Locate the cell with the specified text and output its [X, Y] center coordinate. 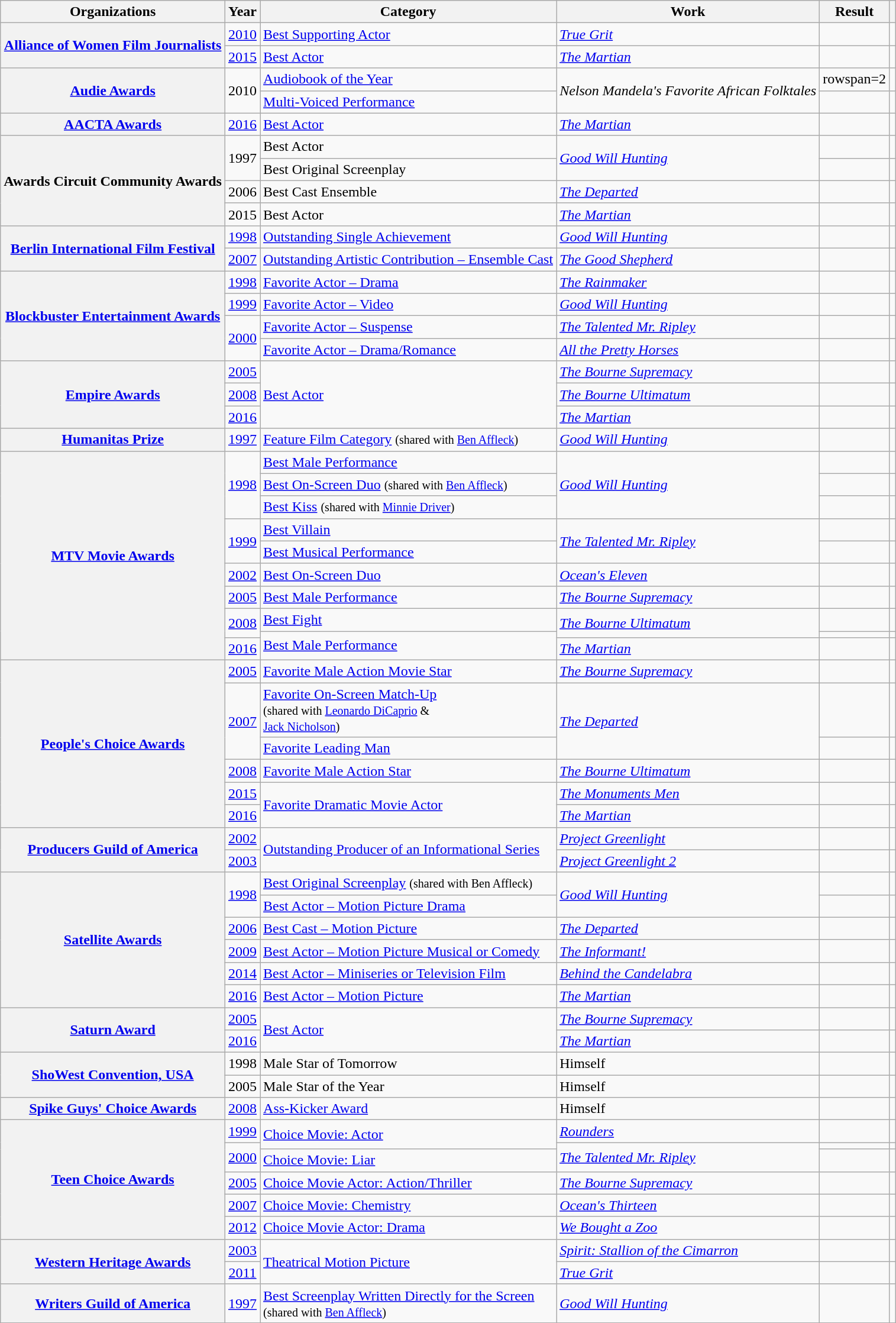
Choice Movie Actor: Action/Thriller [408, 1183]
Project Greenlight [688, 838]
Spirit: Stallion of the Cimarron [688, 1250]
AACTA Awards [113, 124]
Favorite Leading Man [408, 748]
Alliance of Women Film Journalists [113, 46]
Male Star of Tomorrow [408, 1064]
Best Cast Ensemble [408, 192]
Ocean's Eleven [688, 575]
Spike Guys' Choice Awards [113, 1109]
Best Supporting Actor [408, 34]
Awards Circuit Community Awards [113, 180]
Best Original Screenplay [408, 169]
Best Actor – Miniseries or Television Film [408, 973]
Audie Awards [113, 91]
2009 [242, 951]
2012 [242, 1228]
All the Pretty Horses [688, 350]
Ocean's Thirteen [688, 1205]
The Monuments Men [688, 793]
Blockbuster Entertainment Awards [113, 316]
Result [855, 12]
Behind the Candelabra [688, 973]
Teen Choice Awards [113, 1180]
Theatrical Motion Picture [408, 1261]
2011 [242, 1273]
Favorite Male Action Star [408, 771]
The Rainmaker [688, 282]
Producers Guild of America [113, 850]
Organizations [113, 12]
Choice Movie: Actor [408, 1135]
Category [408, 12]
MTV Movie Awards [113, 556]
Best Cast – Motion Picture [408, 928]
Favorite Actor – Suspense [408, 327]
Choice Movie: Liar [408, 1160]
Choice Movie: Chemistry [408, 1205]
Best Kiss (shared with Minnie Driver) [408, 507]
rowspan=2 [855, 79]
Best Screenplay Written Directly for the Screen(shared with Ben Affleck) [408, 1303]
Feature Film Category (shared with Ben Affleck) [408, 440]
Saturn Award [113, 1030]
People's Choice Awards [113, 744]
Outstanding Artistic Contribution – Ensemble Cast [408, 259]
ShoWest Convention, USA [113, 1075]
Best On-Screen Duo (shared with Ben Affleck) [408, 485]
We Bought a Zoo [688, 1228]
The Good Shepherd [688, 259]
Choice Movie Actor: Drama [408, 1228]
Best Original Screenplay (shared with Ben Affleck) [408, 883]
Year [242, 12]
Favorite Dramatic Movie Actor [408, 805]
Best Fight [408, 619]
Best Actor – Motion Picture Drama [408, 906]
Best Musical Performance [408, 552]
Favorite Actor – Drama/Romance [408, 350]
Favorite Male Action Movie Star [408, 672]
Ass-Kicker Award [408, 1109]
Favorite On-Screen Match-Up (shared with Leonardo DiCaprio &Jack Nicholson) [408, 710]
Outstanding Single Achievement [408, 237]
Favorite Actor – Drama [408, 282]
Western Heritage Awards [113, 1261]
Male Star of the Year [408, 1086]
Nelson Mandela's Favorite African Folktales [688, 91]
Work [688, 12]
Satellite Awards [113, 940]
Audiobook of the Year [408, 79]
Favorite Actor – Video [408, 305]
Writers Guild of America [113, 1303]
Rounders [688, 1131]
Multi-Voiced Performance [408, 102]
Humanitas Prize [113, 440]
Project Greenlight 2 [688, 861]
Outstanding Producer of an Informational Series [408, 850]
Best Actor – Motion Picture Musical or Comedy [408, 951]
The Informant! [688, 951]
2014 [242, 973]
Best Villain [408, 530]
Berlin International Film Festival [113, 248]
Empire Awards [113, 395]
Best Actor – Motion Picture [408, 996]
Best On-Screen Duo [408, 575]
